From the cell containing the given text, extract its center point as [x, y] coordinate. 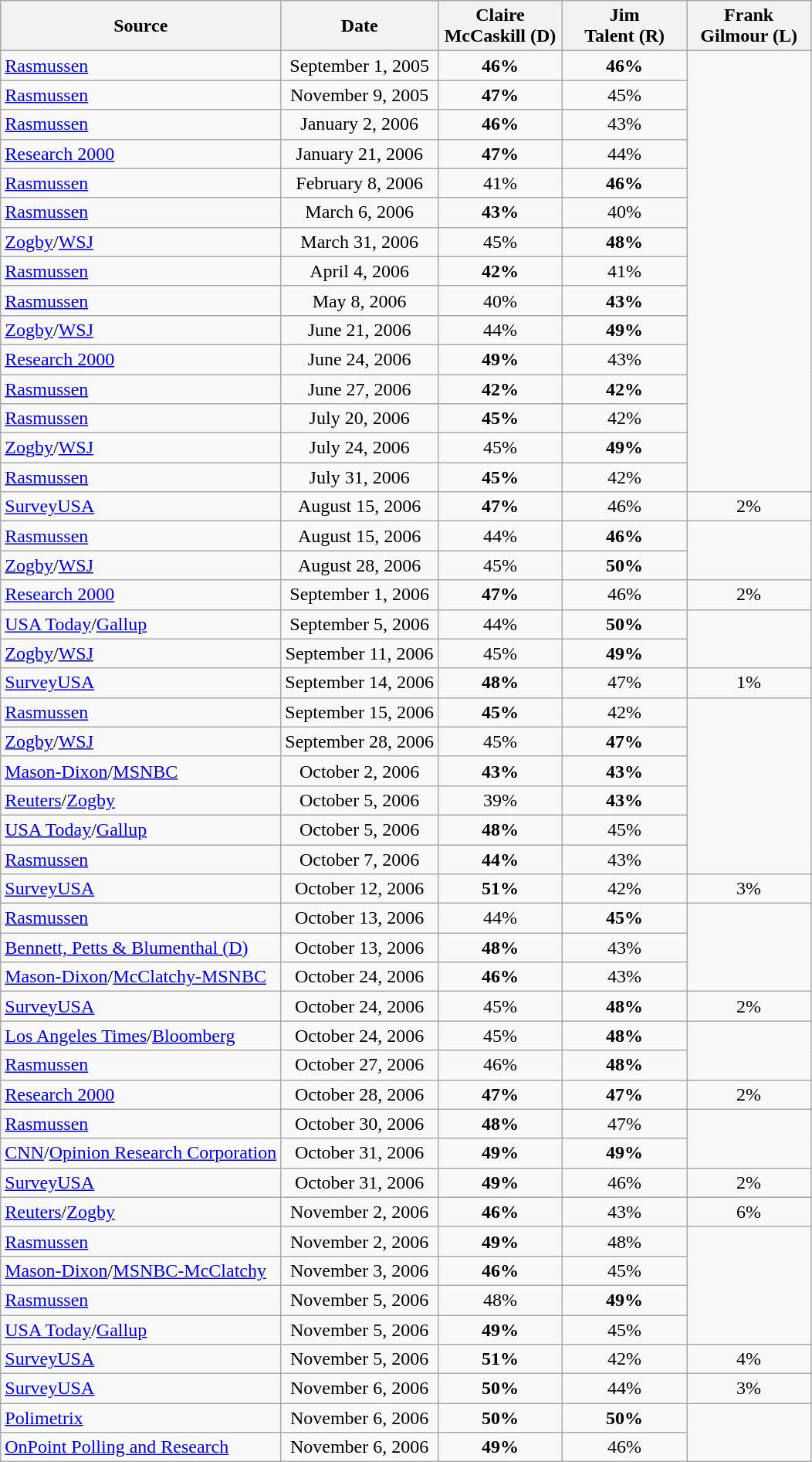
September 1, 2006 [360, 595]
January 2, 2006 [360, 124]
Mason-Dixon/MSNBC-McClatchy [140, 1270]
October 28, 2006 [360, 1094]
JimTalent (R) [625, 26]
October 2, 2006 [360, 771]
October 7, 2006 [360, 860]
CNN/Opinion Research Corporation [140, 1153]
July 31, 2006 [360, 477]
OnPoint Polling and Research [140, 1447]
Source [140, 26]
Polimetrix [140, 1418]
October 30, 2006 [360, 1124]
September 5, 2006 [360, 624]
4% [749, 1359]
March 6, 2006 [360, 212]
June 27, 2006 [360, 388]
6% [749, 1212]
June 24, 2006 [360, 359]
April 4, 2006 [360, 271]
September 28, 2006 [360, 741]
Mason-Dixon/MSNBC [140, 771]
October 27, 2006 [360, 1065]
July 24, 2006 [360, 448]
July 20, 2006 [360, 419]
Bennett, Petts & Blumenthal (D) [140, 948]
ClaireMcCaskill (D) [500, 26]
August 28, 2006 [360, 565]
November 3, 2006 [360, 1270]
Los Angeles Times/Bloomberg [140, 1036]
November 9, 2005 [360, 95]
39% [500, 800]
October 12, 2006 [360, 889]
February 8, 2006 [360, 183]
September 15, 2006 [360, 712]
September 14, 2006 [360, 683]
1% [749, 683]
January 21, 2006 [360, 154]
September 1, 2005 [360, 66]
September 11, 2006 [360, 653]
March 31, 2006 [360, 242]
Mason-Dixon/McClatchy-MSNBC [140, 977]
June 21, 2006 [360, 330]
Date [360, 26]
FrankGilmour (L) [749, 26]
May 8, 2006 [360, 300]
